Find where the given text appears and provide that cell's center as (x, y) coordinate. 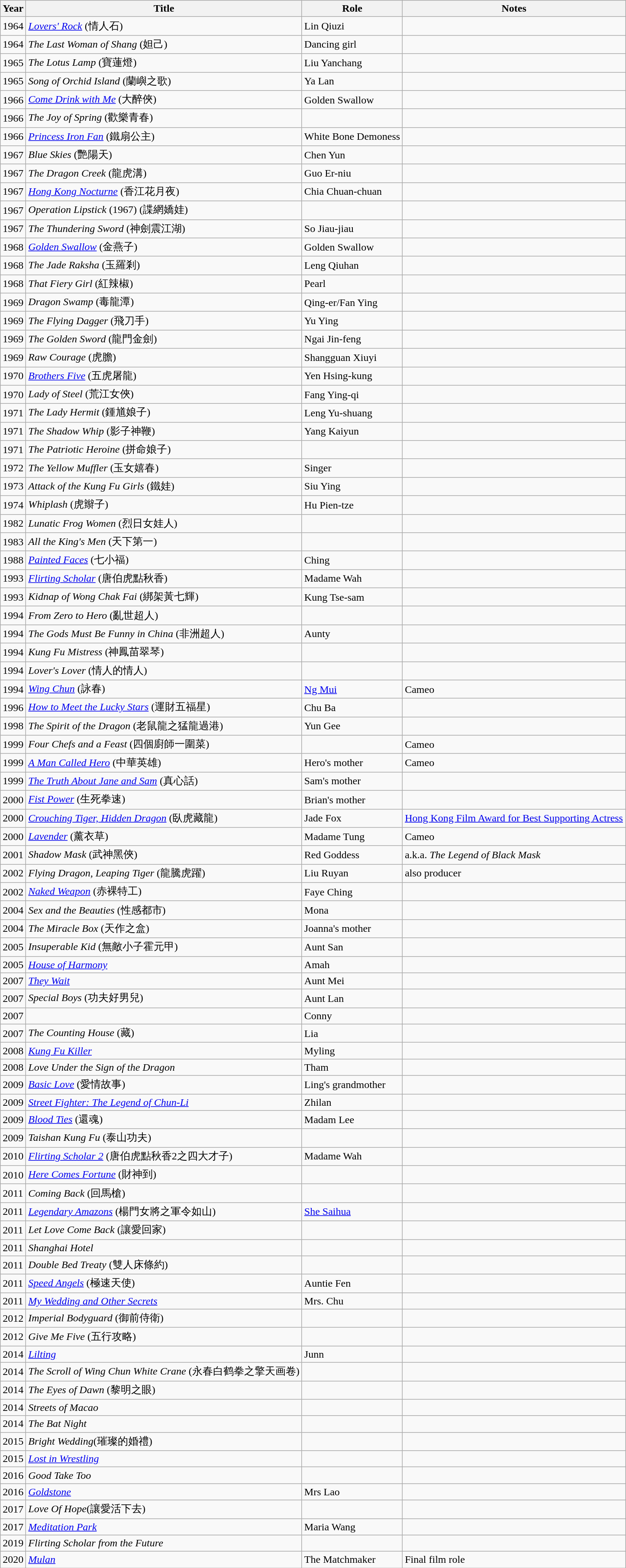
Let Love Come Back (讓愛回家) (164, 1230)
Come Drink with Me (大醉俠) (164, 100)
Basic Love (愛情故事) (164, 1085)
The Shadow Whip (影子神鞭) (164, 431)
Lovers' Rock (情人石) (164, 26)
1972 (13, 468)
Street Fighter: The Legend of Chun-Li (164, 1102)
Liu Yanchang (352, 63)
Bright Wedding(璀璨的婚禮) (164, 1441)
Flying Dragon, Leaping Tiger (龍騰虎躍) (164, 873)
That Fiery Girl (紅辣椒) (164, 284)
Hu Pien-tze (352, 505)
Aunt Lan (352, 999)
Chia Chuan-chuan (352, 192)
Ching (352, 560)
Dancing girl (352, 44)
Insuperable Kid (無敵小子霍元甲) (164, 947)
Conny (352, 1016)
Sex and the Beauties (性感都市) (164, 911)
The Dragon Creek (龍虎溝) (164, 173)
Siu Ying (352, 486)
Song of Orchid Island (蘭嶼之歌) (164, 81)
Mulan (164, 1560)
Lover's Lover (情人的情人) (164, 671)
The Lotus Lamp (寶蓮燈) (164, 63)
Ya Lan (352, 81)
Aunty (352, 634)
Fang Ying-qi (352, 395)
also producer (514, 873)
Aunt San (352, 947)
House of Harmony (164, 965)
Special Boys (功夫好男兒) (164, 999)
Red Goddess (352, 855)
Madame Tung (352, 837)
Lilting (164, 1354)
Flirting Scholar from the Future (164, 1543)
Naked Weapon (赤裸特工) (164, 892)
Chen Yun (352, 155)
The Yellow Muffler (玉女嬉春) (164, 468)
Final film role (514, 1560)
The Golden Sword (龍門金劍) (164, 339)
Blood Ties (還魂) (164, 1120)
Pearl (352, 284)
Speed Angels (極速天使) (164, 1284)
They Wait (164, 981)
The Jade Raksha (玉羅剎) (164, 266)
Yang Kaiyun (352, 431)
Wing Chun (詠春) (164, 689)
Give Me Five (五行攻略) (164, 1336)
The Lady Hermit (鍾馗娘子) (164, 413)
Love Under the Sign of the Dragon (164, 1067)
Aunt Mei (352, 981)
The Flying Dagger (飛刀手) (164, 321)
How to Meet the Lucky Stars (運財五福星) (164, 708)
The Thundering Sword (神劍震江湖) (164, 229)
Singer (352, 468)
Myling (352, 1051)
The Scroll of Wing Chun White Crane (永春白鹤拳之擎天画卷) (164, 1372)
Lunatic Frog Women (烈日女娃人) (164, 524)
The Miracle Box (天作之盒) (164, 929)
Shangguan Xiuyi (352, 357)
1974 (13, 505)
Hong Kong Nocturne (香江花月夜) (164, 192)
Leng Yu-shuang (352, 413)
Blue Skies (艷陽天) (164, 155)
Lin Qiuzi (352, 26)
Liu Ruyan (352, 873)
Legendary Amazons (楊門女將之軍令如山) (164, 1212)
White Bone Demoness (352, 137)
Junn (352, 1354)
1998 (13, 726)
Coming Back (回馬槍) (164, 1194)
2019 (13, 1543)
Kung Fu Mistress (神鳳苗翠琴) (164, 653)
Sam's mother (352, 782)
Auntie Fen (352, 1284)
Dragon Swamp (毒龍潭) (164, 302)
Ngai Jin-feng (352, 339)
Ling's grandmother (352, 1085)
1983 (13, 542)
A Man Called Hero (中華英雄) (164, 763)
2020 (13, 1560)
Brothers Five (五虎屠龍) (164, 377)
Shanghai Hotel (164, 1248)
Yu Ying (352, 321)
Attack of the Kung Fu Girls (鐵娃) (164, 486)
Mona (352, 911)
Streets of Macao (164, 1407)
Leng Qiuhan (352, 266)
Amah (352, 965)
The Truth About Jane and Sam (真心話) (164, 782)
The Gods Must Be Funny in China (非洲超人) (164, 634)
Here Comes Fortune (財神到) (164, 1175)
Lady of Steel (荒江女俠) (164, 395)
Four Chefs and a Feast (四個廚師一圍菜) (164, 744)
1996 (13, 708)
Mrs Lao (352, 1492)
Lavender (薰衣草) (164, 837)
Fist Power (生死拳速) (164, 800)
Zhilan (352, 1102)
Maria Wang (352, 1526)
All the King's Men (天下第一) (164, 542)
Year (13, 9)
Chu Ba (352, 708)
Good Take Too (164, 1475)
a.k.a. The Legend of Black Mask (514, 855)
Ng Mui (352, 689)
Flirting Scholar 2 (唐伯虎點秋香2之四大才子) (164, 1156)
Qing-er/Fan Ying (352, 302)
Love Of Hope(讓愛活下去) (164, 1510)
Goldstone (164, 1492)
From Zero to Hero (亂世超人) (164, 615)
Kung Tse-sam (352, 597)
The Last Woman of Shang (妲己) (164, 44)
Faye Ching (352, 892)
The Spirit of the Dragon (老鼠龍之猛龍過港) (164, 726)
Whiplash (虎辮子) (164, 505)
Taishan Kung Fu (泰山功夫) (164, 1138)
The Counting House (藏) (164, 1034)
Princess Iron Fan (鐵扇公主) (164, 137)
Imperial Bodyguard (御前侍衛) (164, 1318)
Kung Fu Killer (164, 1051)
Painted Faces (七小福) (164, 560)
So Jiau-jiau (352, 229)
Lost in Wrestling (164, 1459)
Yun Gee (352, 726)
Meditation Park (164, 1526)
The Bat Night (164, 1424)
Tham (352, 1067)
Hero's mother (352, 763)
Flirting Scholar (唐伯虎點秋香) (164, 579)
Guo Er-niu (352, 173)
1982 (13, 524)
The Eyes of Dawn (黎明之眼) (164, 1390)
Crouching Tiger, Hidden Dragon (臥虎藏龍) (164, 818)
The Joy of Spring (歡樂青春) (164, 119)
2001 (13, 855)
Operation Lipstick (1967) (諜網嬌娃) (164, 210)
Lia (352, 1034)
Shadow Mask (武神黑俠) (164, 855)
1973 (13, 486)
She Saihua (352, 1212)
Title (164, 9)
Mrs. Chu (352, 1301)
Raw Courage (虎膽) (164, 357)
The Matchmaker (352, 1560)
Madam Lee (352, 1120)
Notes (514, 9)
Brian's mother (352, 800)
Double Bed Treaty (雙人床條約) (164, 1265)
Role (352, 9)
My Wedding and Other Secrets (164, 1301)
Joanna's mother (352, 929)
1988 (13, 560)
Jade Fox (352, 818)
The Patriotic Heroine (拼命娘子) (164, 450)
Golden Swallow (金燕子) (164, 248)
Yen Hsing-kung (352, 377)
Hong Kong Film Award for Best Supporting Actress (514, 818)
Kidnap of Wong Chak Fai (綁架黃七輝) (164, 597)
